Capture the cell that displays the provided text and extract its [X, Y] central coordinate. 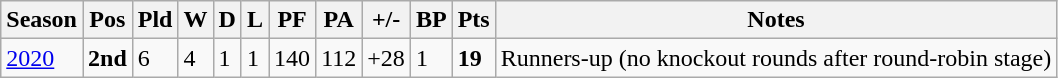
PA [339, 20]
2nd [107, 58]
Pos [107, 20]
BP [431, 20]
4 [196, 58]
Pts [474, 20]
+/- [386, 20]
+28 [386, 58]
140 [292, 58]
D [227, 20]
6 [155, 58]
19 [474, 58]
2020 [42, 58]
Runners-up (no knockout rounds after round-robin stage) [776, 58]
L [254, 20]
Notes [776, 20]
W [196, 20]
PF [292, 20]
Season [42, 20]
112 [339, 58]
Pld [155, 20]
